Return the (x, y) coordinate for the center point of the cell that contains the specified text.  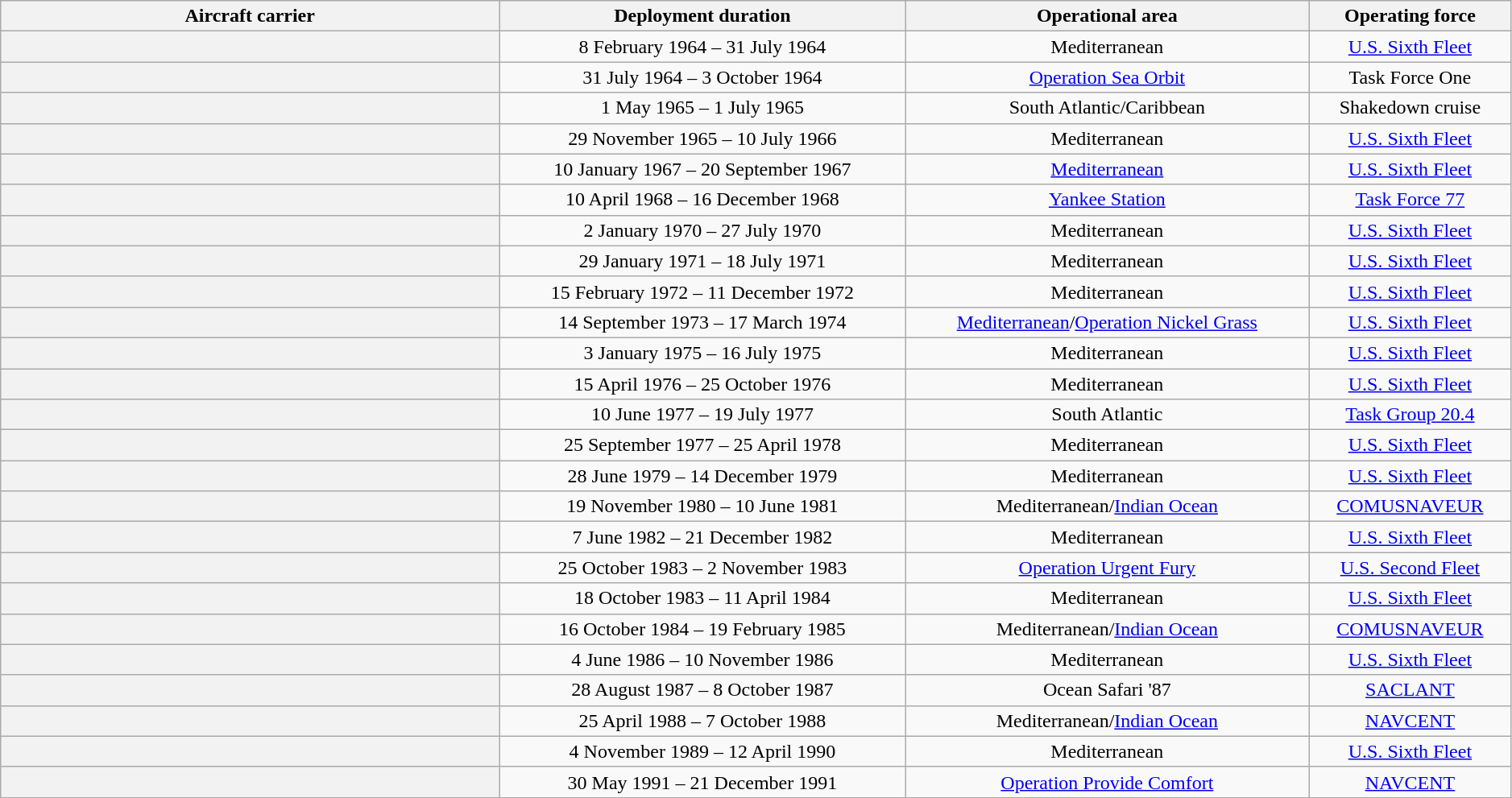
Operational area (1107, 16)
U.S. Second Fleet (1411, 568)
18 October 1983 – 11 April 1984 (702, 598)
10 April 1968 – 16 December 1968 (702, 200)
2 January 1970 – 27 July 1970 (702, 230)
16 October 1984 – 19 February 1985 (702, 629)
Task Force One (1411, 77)
8 February 1964 – 31 July 1964 (702, 47)
30 May 1991 – 21 December 1991 (702, 782)
31 July 1964 – 3 October 1964 (702, 77)
Task Force 77 (1411, 200)
South Atlantic (1107, 415)
25 September 1977 – 25 April 1978 (702, 445)
10 June 1977 – 19 July 1977 (702, 415)
Aircraft carrier (250, 16)
Operation Sea Orbit (1107, 77)
25 October 1983 – 2 November 1983 (702, 568)
Operation Provide Comfort (1107, 782)
Ocean Safari '87 (1107, 690)
29 January 1971 – 18 July 1971 (702, 261)
Shakedown cruise (1411, 108)
Operation Urgent Fury (1107, 568)
15 April 1976 – 25 October 1976 (702, 384)
Deployment duration (702, 16)
Mediterranean/Operation Nickel Grass (1107, 322)
Task Group 20.4 (1411, 415)
7 June 1982 – 21 December 1982 (702, 537)
28 June 1979 – 14 December 1979 (702, 476)
1 May 1965 – 1 July 1965 (702, 108)
3 January 1975 – 16 July 1975 (702, 353)
4 November 1989 – 12 April 1990 (702, 751)
28 August 1987 – 8 October 1987 (702, 690)
Yankee Station (1107, 200)
14 September 1973 – 17 March 1974 (702, 322)
15 February 1972 – 11 December 1972 (702, 291)
29 November 1965 – 10 July 1966 (702, 139)
10 January 1967 – 20 September 1967 (702, 169)
4 June 1986 – 10 November 1986 (702, 659)
Operating force (1411, 16)
19 November 1980 – 10 June 1981 (702, 507)
SACLANT (1411, 690)
25 April 1988 – 7 October 1988 (702, 721)
South Atlantic/Caribbean (1107, 108)
